Extract the (X, Y) coordinate from the center of the cell holding the provided text.  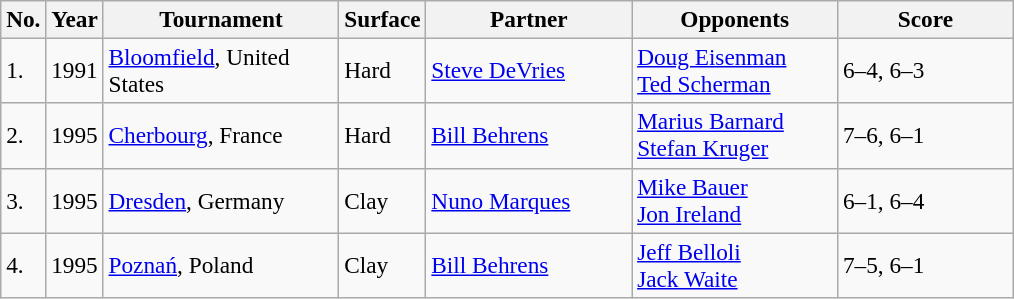
7–5, 6–1 (926, 264)
2. (24, 136)
Steve DeVries (529, 70)
Surface (382, 19)
1991 (74, 70)
3. (24, 200)
Bloomfield, United States (221, 70)
Doug Eisenman Ted Scherman (735, 70)
Poznań, Poland (221, 264)
Year (74, 19)
Marius Barnard Stefan Kruger (735, 136)
6–1, 6–4 (926, 200)
Cherbourg, France (221, 136)
Opponents (735, 19)
Partner (529, 19)
Mike Bauer Jon Ireland (735, 200)
1. (24, 70)
No. (24, 19)
Dresden, Germany (221, 200)
Nuno Marques (529, 200)
Jeff Belloli Jack Waite (735, 264)
Tournament (221, 19)
4. (24, 264)
Score (926, 19)
6–4, 6–3 (926, 70)
7–6, 6–1 (926, 136)
